Detect which cell encompasses the target text, then output its [x, y] center coordinate. 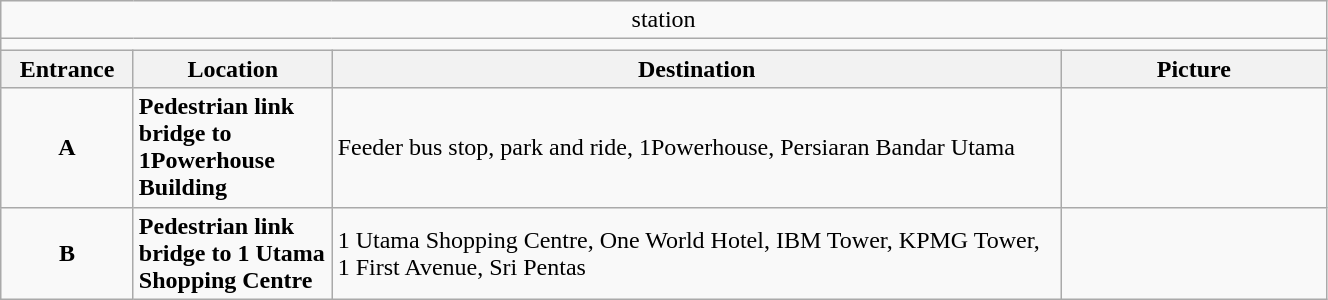
A [68, 148]
B [68, 253]
Feeder bus stop, park and ride, 1Powerhouse, Persiaran Bandar Utama [696, 148]
Pedestrian link bridge to 1 Utama Shopping Centre [232, 253]
Picture [1194, 69]
station [664, 20]
Entrance [68, 69]
Destination [696, 69]
Location [232, 69]
Pedestrian link bridge to 1Powerhouse Building [232, 148]
1 Utama Shopping Centre, One World Hotel, IBM Tower, KPMG Tower, 1 First Avenue, Sri Pentas [696, 253]
